Provide the [x, y] coordinate of the cell's center where the given text is located.  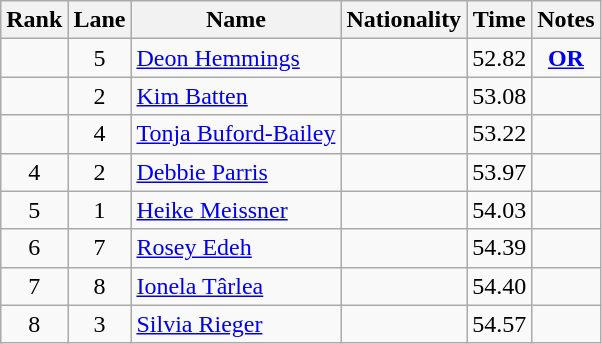
Name [236, 20]
Debbie Parris [236, 172]
Deon Hemmings [236, 58]
53.22 [500, 134]
Rosey Edeh [236, 248]
54.40 [500, 286]
Lane [100, 20]
53.08 [500, 96]
Nationality [404, 20]
54.39 [500, 248]
54.57 [500, 324]
Notes [566, 20]
3 [100, 324]
OR [566, 58]
1 [100, 210]
54.03 [500, 210]
Kim Batten [236, 96]
Heike Meissner [236, 210]
Silvia Rieger [236, 324]
52.82 [500, 58]
Time [500, 20]
Ionela Târlea [236, 286]
Rank [34, 20]
Tonja Buford-Bailey [236, 134]
53.97 [500, 172]
6 [34, 248]
